Return the (X, Y) coordinate for the center point of the cell that contains the specified text.  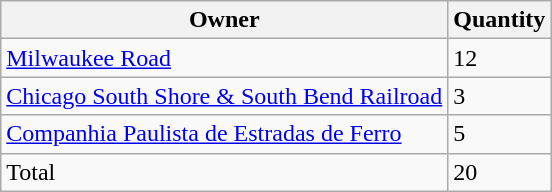
Quantity (500, 20)
3 (500, 96)
Companhia Paulista de Estradas de Ferro (224, 134)
Owner (224, 20)
12 (500, 58)
5 (500, 134)
20 (500, 172)
Milwaukee Road (224, 58)
Chicago South Shore & South Bend Railroad (224, 96)
Total (224, 172)
